From the cell containing the given text, extract its center point as (x, y) coordinate. 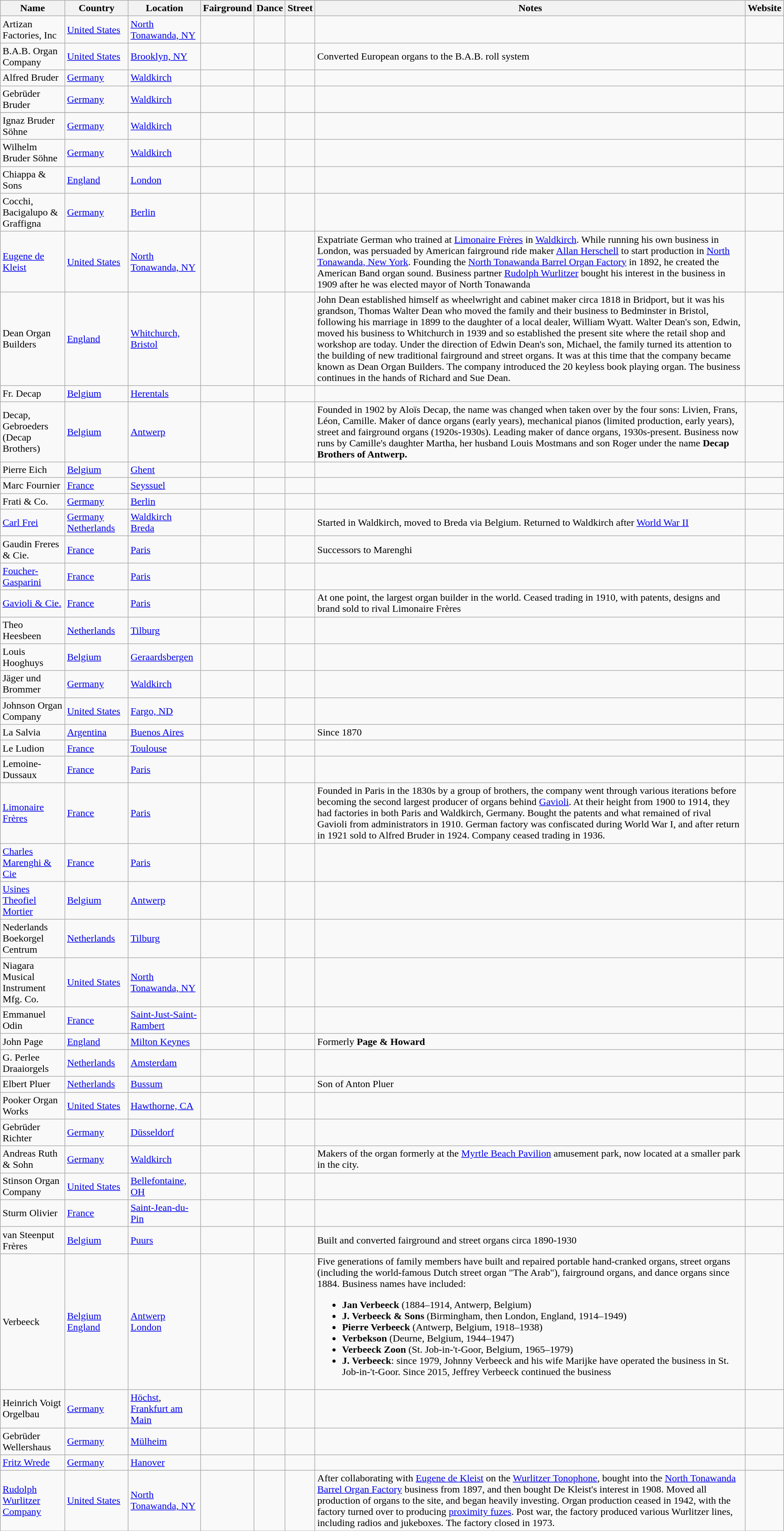
van Steenput Frères (33, 1240)
Le Ludion (33, 748)
Marc Fournier (33, 486)
Location (165, 8)
Dance (270, 8)
Website (765, 8)
Gavioli & Cie. (33, 603)
Rudolph Wurlitzer Company (33, 1501)
Stinson Organ Company (33, 1186)
Hanover (165, 1463)
Hawthorne, CA (165, 1105)
Since 1870 (530, 732)
Usines Theofiel Mortier (33, 901)
Gebrüder Bruder (33, 99)
Mülheim (165, 1441)
Fargo, ND (165, 711)
B.A.B. Organ Company (33, 56)
Geraardsbergen (165, 657)
London (165, 180)
Amsterdam (165, 1063)
John Page (33, 1042)
Verbeeck (33, 1321)
Foucher-Gasparini (33, 577)
Theo Heesbeen (33, 630)
Ghent (165, 470)
Gebrüder Richter (33, 1133)
Heinrich Voigt Orgelbau (33, 1409)
Saint-Jean-du-Pin (165, 1213)
Belgium England (97, 1321)
Eugene de Kleist (33, 261)
Fr. Decap (33, 393)
Niagara Musical Instrument Mfg. Co. (33, 982)
Johnson Organ Company (33, 711)
Düsseldorf (165, 1133)
Makers of the organ formerly at the Myrtle Beach Pavilion amusement park, now located at a smaller park in the city. (530, 1159)
Started in Waldkirch, moved to Breda via Belgium. Returned to Waldkirch after World War II (530, 523)
Seyssuel (165, 486)
Dean Organ Builders (33, 338)
WaldkirchBreda (165, 523)
Pierre Eich (33, 470)
Bussum (165, 1084)
Buenos Aires (165, 732)
AntwerpLondon (165, 1321)
Brooklyn, NY (165, 56)
Nederlands Boekorgel Centrum (33, 939)
Louis Hooghuys (33, 657)
Son of Anton Pluer (530, 1084)
Pooker Organ Works (33, 1105)
Milton Keynes (165, 1042)
Whitchurch, Bristol (165, 338)
Gebrüder Wellershaus (33, 1441)
Andreas Ruth & Sohn (33, 1159)
La Salvia (33, 732)
Wilhelm Bruder Söhne (33, 153)
Lemoine-Dussaux (33, 769)
Höchst, Frankfurt am Main (165, 1409)
Formerly Page & Howard (530, 1042)
Artizan Factories, Inc (33, 30)
Notes (530, 8)
Sturm Olivier (33, 1213)
Converted European organs to the B.A.B. roll system (530, 56)
Successors to Marenghi (530, 549)
Decap, Gebroeders (Decap Brothers) (33, 431)
Elbert Pluer (33, 1084)
Jäger und Brommer (33, 684)
Country (97, 8)
Alfred Bruder (33, 78)
Bellefontaine, OH (165, 1186)
Street (300, 8)
Emmanuel Odin (33, 1020)
Ignaz Bruder Söhne (33, 126)
Germany Netherlands (97, 523)
Gaudin Freres & Cie. (33, 549)
At one point, the largest organ builder in the world. Ceased trading in 1910, with patents, designs and brand sold to rival Limonaire Frères (530, 603)
Limonaire Frères (33, 813)
Built and converted fairground and street organs circa 1890-1930 (530, 1240)
Saint-Just-Saint-Rambert (165, 1020)
Charles Marenghi & Cie (33, 862)
Puurs (165, 1240)
Name (33, 8)
Carl Frei (33, 523)
G. Perlee Draaiorgels (33, 1063)
Herentals (165, 393)
Fairground (227, 8)
Toulouse (165, 748)
Fritz Wrede (33, 1463)
Chiappa & Sons (33, 180)
Argentina (97, 732)
Frati & Co. (33, 501)
Cocchi, Bacigalupo & Graffigna (33, 212)
